Return [X, Y] of the center of cell containing provided text 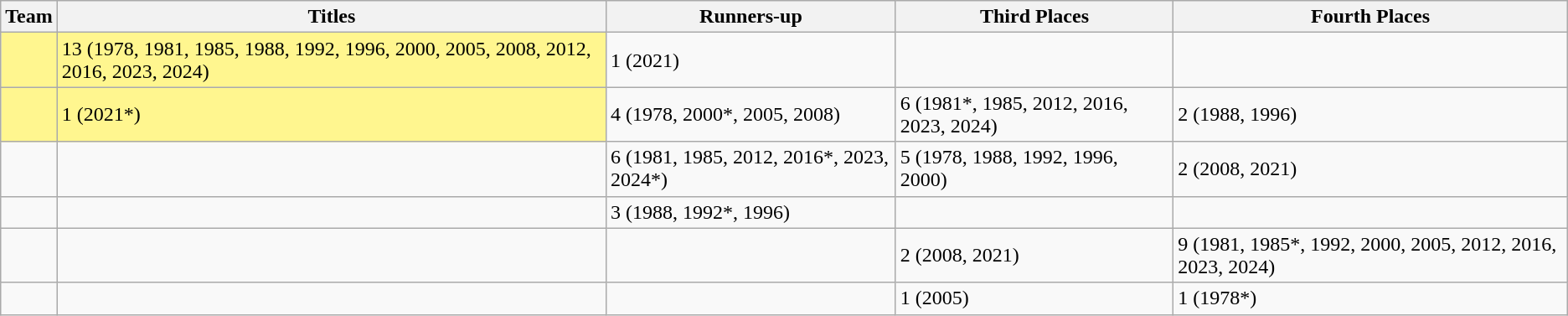
2 (1988, 1996) [1370, 114]
13 (1978, 1981, 1985, 1988, 1992, 1996, 2000, 2005, 2008, 2012, 2016, 2023, 2024) [332, 60]
5 (1978, 1988, 1992, 1996, 2000) [1034, 169]
Titles [332, 17]
1 (2005) [1034, 298]
3 (1988, 1992*, 1996) [751, 212]
Team [29, 17]
6 (1981, 1985, 2012, 2016*, 2023, 2024*) [751, 169]
Runners-up [751, 17]
1 (1978*) [1370, 298]
4 (1978, 2000*, 2005, 2008) [751, 114]
Third Places [1034, 17]
6 (1981*, 1985, 2012, 2016, 2023, 2024) [1034, 114]
9 (1981, 1985*, 1992, 2000, 2005, 2012, 2016, 2023, 2024) [1370, 255]
1 (2021) [751, 60]
1 (2021*) [332, 114]
Fourth Places [1370, 17]
